Extract the [X, Y] coordinate from the center of the cell holding the provided text.  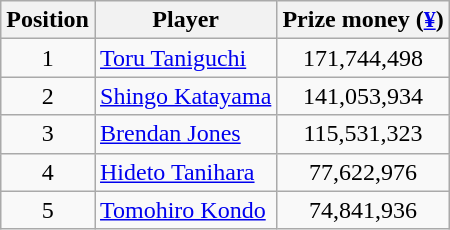
Position [48, 20]
3 [48, 134]
1 [48, 58]
Prize money (¥) [363, 20]
74,841,936 [363, 210]
4 [48, 172]
2 [48, 96]
141,053,934 [363, 96]
Hideto Tanihara [185, 172]
Player [185, 20]
77,622,976 [363, 172]
Shingo Katayama [185, 96]
115,531,323 [363, 134]
5 [48, 210]
Brendan Jones [185, 134]
171,744,498 [363, 58]
Toru Taniguchi [185, 58]
Tomohiro Kondo [185, 210]
